Pinpoint the cell where the given text exists, returning its [x, y] midpoint coordinate. 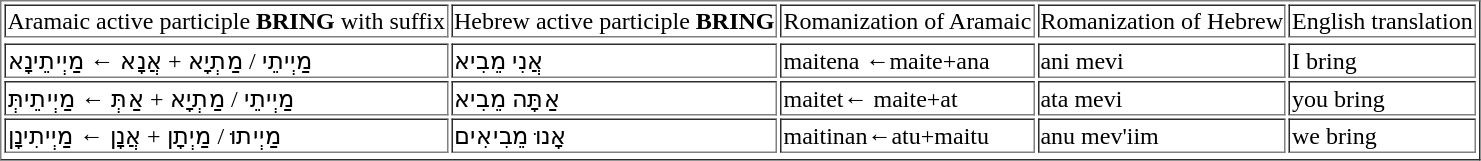
אַתָּה מֵבִיא [614, 98]
ata mevi [1162, 98]
ani mevi [1162, 61]
אָנוּ מֵבִיאִים [614, 135]
you bring [1382, 98]
Romanization of Aramaic [907, 20]
English translation [1382, 20]
מַיְיתֵי / מַתְיָא + אַתְּ ← מַיְיתֵיתְּ [226, 98]
maitinan←atu+maitu [907, 135]
מַיְיתֵי / מַתְיָא + אֲנָא ← מַיְיתֵינָא [226, 61]
Hebrew active participle BRING [614, 20]
maitena ←maite+ana [907, 61]
I bring [1382, 61]
Aramaic active participle BRING with suffix [226, 20]
anu mev'iim [1162, 135]
maitet← maite+at [907, 98]
אֲנִי מֵבִיא [614, 61]
מַיְיתוּ / מַיְתָן + אֲנָן ← מַיְיתִינָן [226, 135]
Romanization of Hebrew [1162, 20]
we bring [1382, 135]
